From the cell containing the given text, extract its center point as (X, Y) coordinate. 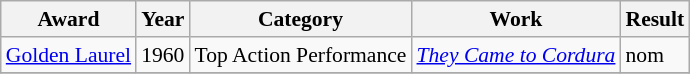
Year (162, 19)
Work (516, 19)
1960 (162, 55)
They Came to Cordura (516, 55)
Golden Laurel (68, 55)
Result (654, 19)
Category (300, 19)
Award (68, 19)
nom (654, 55)
Top Action Performance (300, 55)
